Provide the [x, y] coordinate of the cell's center where the given text is located.  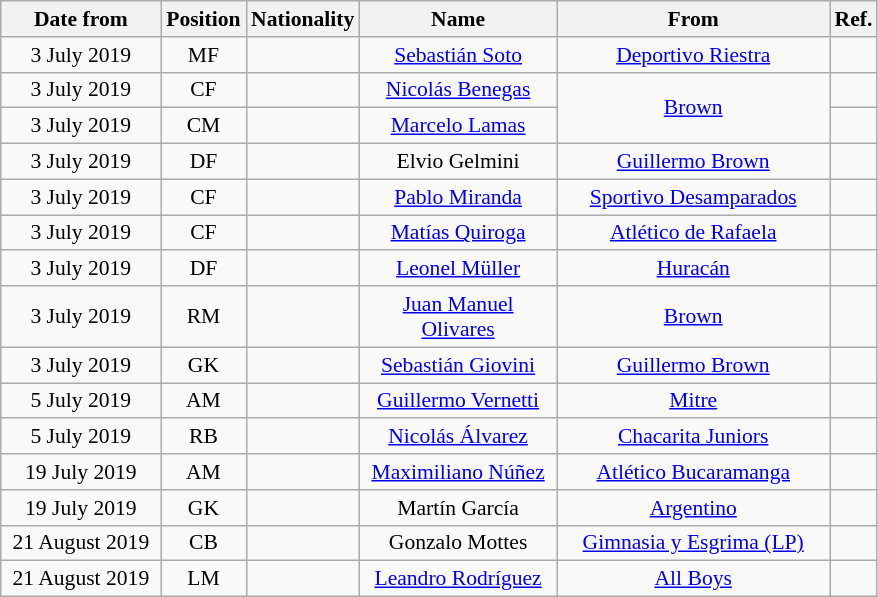
RM [204, 316]
Deportivo Riestra [694, 55]
LM [204, 579]
Leandro Rodríguez [458, 579]
Pablo Miranda [458, 197]
Nicolás Benegas [458, 90]
CB [204, 543]
Sebastián Giovini [458, 365]
Date from [81, 19]
Gonzalo Mottes [458, 543]
Atlético Bucaramanga [694, 472]
Elvio Gelmini [458, 162]
Sebastián Soto [458, 55]
Ref. [854, 19]
Position [204, 19]
Maximiliano Núñez [458, 472]
Nationality [302, 19]
Juan Manuel Olivares [458, 316]
Name [458, 19]
Nicolás Álvarez [458, 437]
Argentino [694, 508]
All Boys [694, 579]
CM [204, 126]
Atlético de Rafaela [694, 233]
Mitre [694, 401]
Martín García [458, 508]
Leonel Müller [458, 269]
Chacarita Juniors [694, 437]
Gimnasia y Esgrima (LP) [694, 543]
Matías Quiroga [458, 233]
Guillermo Vernetti [458, 401]
Marcelo Lamas [458, 126]
From [694, 19]
Sportivo Desamparados [694, 197]
Huracán [694, 269]
MF [204, 55]
RB [204, 437]
